Pinpoint the cell where the given text exists, returning its [x, y] midpoint coordinate. 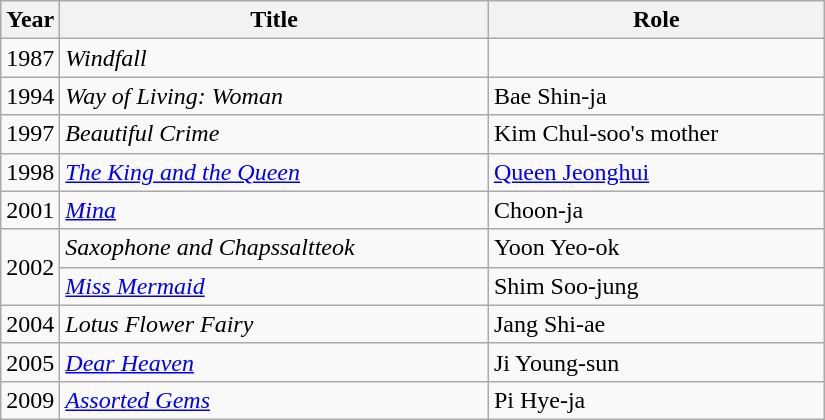
Kim Chul-soo's mother [656, 134]
1997 [30, 134]
Lotus Flower Fairy [274, 324]
The King and the Queen [274, 172]
Title [274, 20]
2001 [30, 210]
Dear Heaven [274, 362]
2005 [30, 362]
Pi Hye-ja [656, 400]
Yoon Yeo-ok [656, 248]
1994 [30, 96]
Jang Shi-ae [656, 324]
Shim Soo-jung [656, 286]
Way of Living: Woman [274, 96]
Assorted Gems [274, 400]
Ji Young-sun [656, 362]
1987 [30, 58]
Role [656, 20]
Miss Mermaid [274, 286]
Year [30, 20]
1998 [30, 172]
Beautiful Crime [274, 134]
Mina [274, 210]
Saxophone and Chapssaltteok [274, 248]
2004 [30, 324]
2002 [30, 267]
Queen Jeonghui [656, 172]
Choon-ja [656, 210]
2009 [30, 400]
Windfall [274, 58]
Bae Shin-ja [656, 96]
